Return [x, y] of the center of cell containing provided text 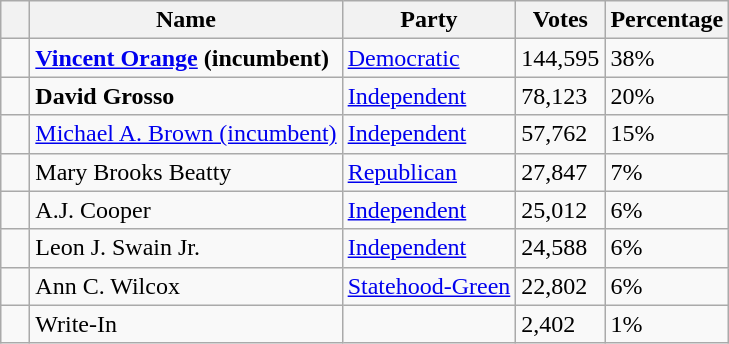
Votes [560, 20]
24,588 [560, 248]
David Grosso [186, 96]
15% [667, 134]
Percentage [667, 20]
Leon J. Swain Jr. [186, 248]
Vincent Orange (incumbent) [186, 58]
144,595 [560, 58]
1% [667, 324]
Name [186, 20]
7% [667, 172]
2,402 [560, 324]
Democratic [429, 58]
Republican [429, 172]
Ann C. Wilcox [186, 286]
78,123 [560, 96]
22,802 [560, 286]
A.J. Cooper [186, 210]
Party [429, 20]
25,012 [560, 210]
Statehood-Green [429, 286]
27,847 [560, 172]
Mary Brooks Beatty [186, 172]
Michael A. Brown (incumbent) [186, 134]
20% [667, 96]
Write-In [186, 324]
57,762 [560, 134]
38% [667, 58]
